Extract the (X, Y) coordinate from the center of the cell holding the provided text.  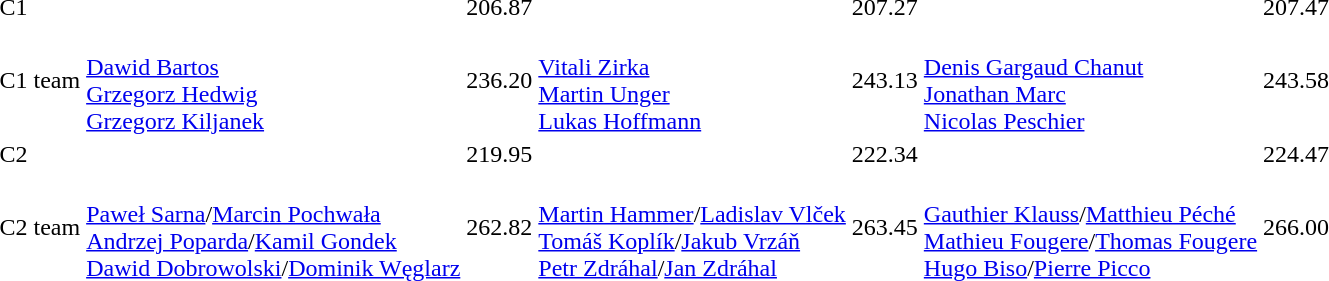
236.20 (500, 80)
222.34 (884, 154)
Dawid BartosGrzegorz HedwigGrzegorz Kiljanek (274, 80)
Denis Gargaud ChanutJonathan MarcNicolas Peschier (1090, 80)
Vitali ZirkaMartin UngerLukas Hoffmann (692, 80)
243.13 (884, 80)
219.95 (500, 154)
